For the text-containing cell, return its midpoint in (X, Y) coordinate format. 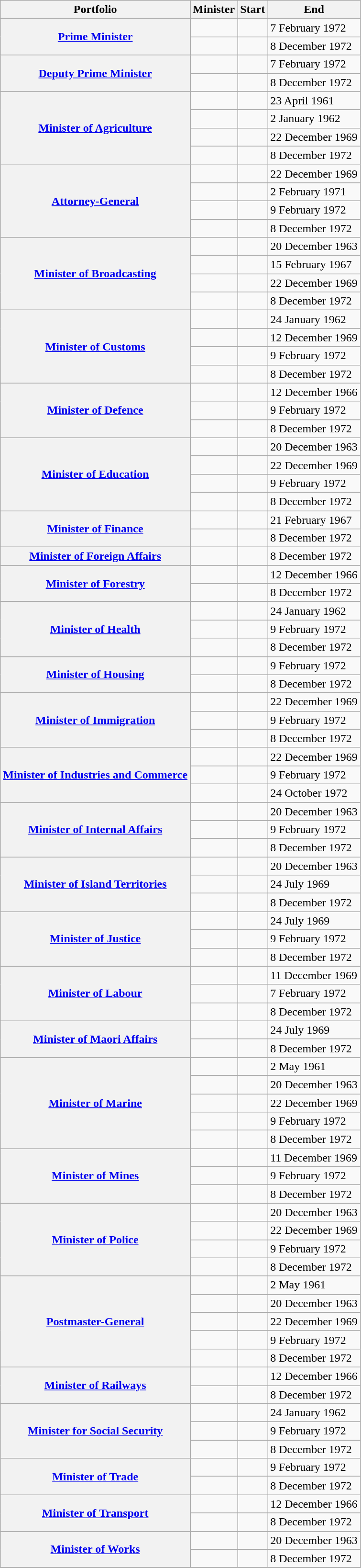
23 April 1961 (314, 101)
Minister of Labour (96, 993)
Start (252, 10)
Minister of Marine (96, 1103)
Minister of Trade (96, 1477)
Minister for Social Security (96, 1431)
12 December 1969 (314, 338)
Minister of Internal Affairs (96, 830)
Deputy Prime Minister (96, 73)
Minister of Agriculture (96, 128)
Minister of Health (96, 629)
21 February 1967 (314, 519)
Prime Minister (96, 37)
Minister of Immigration (96, 720)
Minister of Foreign Affairs (96, 556)
Minister (214, 10)
Minister of Industries and Commerce (96, 775)
Minister of Finance (96, 529)
Minister of Mines (96, 1176)
Minister of Forestry (96, 584)
Minister of Defence (96, 410)
Minister of Broadcasting (96, 274)
Minister of Housing (96, 675)
Attorney-General (96, 201)
2 February 1971 (314, 192)
2 January 1962 (314, 119)
Minister of Works (96, 1549)
End (314, 10)
Minister of Island Territories (96, 884)
Portfolio (96, 10)
Minister of Customs (96, 347)
Minister of Transport (96, 1513)
Minister of Railways (96, 1385)
Minister of Maori Affairs (96, 1039)
15 February 1967 (314, 265)
Minister of Education (96, 474)
Postmaster-General (96, 1321)
Minister of Police (96, 1240)
Minister of Justice (96, 939)
24 October 1972 (314, 793)
